Search for the cell housing the specified text and yield its [x, y] center coordinate. 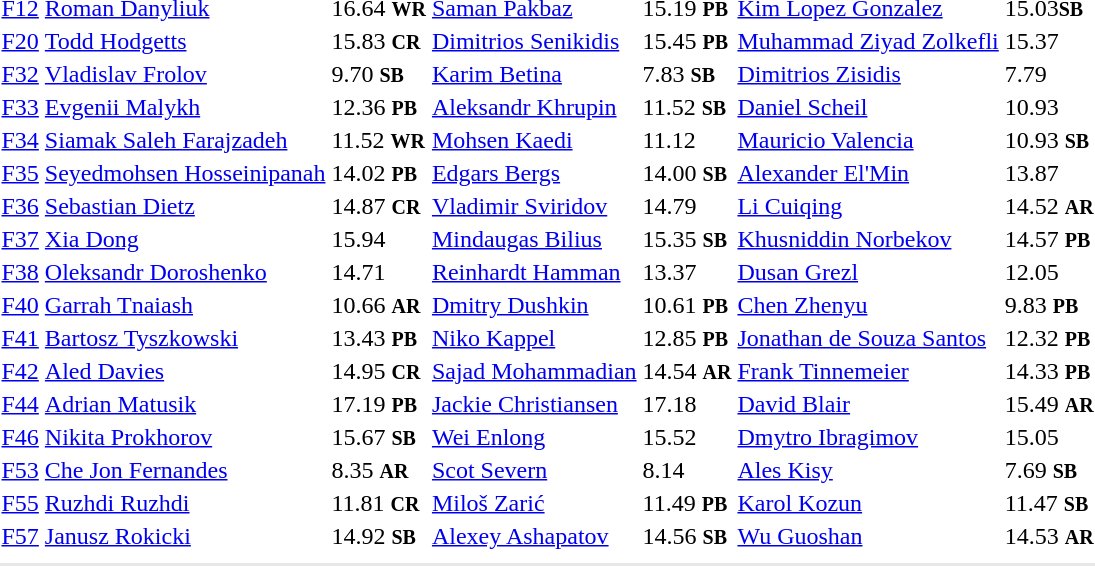
F40 [20, 305]
Wei Enlong [534, 437]
Jackie Christiansen [534, 404]
F38 [20, 272]
13.87 [1049, 173]
F55 [20, 503]
F36 [20, 206]
7.69 SB [1049, 470]
15.37 [1049, 41]
Alexander El'Min [868, 173]
F44 [20, 404]
15.45 PB [687, 41]
Vladislav Frolov [185, 74]
14.56 SB [687, 536]
11.49 PB [687, 503]
14.54 AR [687, 371]
Aled Davies [185, 371]
Reinhardt Hamman [534, 272]
14.92 SB [378, 536]
F34 [20, 140]
Dusan Grezl [868, 272]
F57 [20, 536]
Vladimir Sviridov [534, 206]
15.49 AR [1049, 404]
Dimitrios Zisidis [868, 74]
Dmytro Ibragimov [868, 437]
10.93 SB [1049, 140]
14.71 [378, 272]
14.57 PB [1049, 239]
Ruzhdi Ruzhdi [185, 503]
Li Cuiqing [868, 206]
14.00 SB [687, 173]
Alexey Ashapatov [534, 536]
Wu Guoshan [868, 536]
15.67 SB [378, 437]
7.83 SB [687, 74]
F53 [20, 470]
13.37 [687, 272]
Frank Tinnemeier [868, 371]
Jonathan de Souza Santos [868, 338]
Scot Severn [534, 470]
13.43 PB [378, 338]
F46 [20, 437]
Khusniddin Norbekov [868, 239]
14.53 AR [1049, 536]
Seyedmohsen Hosseinipanah [185, 173]
Todd Hodgetts [185, 41]
10.61 PB [687, 305]
14.79 [687, 206]
15.83 CR [378, 41]
17.18 [687, 404]
Oleksandr Doroshenko [185, 272]
Mauricio Valencia [868, 140]
F32 [20, 74]
Xia Dong [185, 239]
12.32 PB [1049, 338]
Mindaugas Bilius [534, 239]
Dmitry Dushkin [534, 305]
Bartosz Tyszkowski [185, 338]
Sebastian Dietz [185, 206]
Miloš Zarić [534, 503]
8.14 [687, 470]
Niko Kappel [534, 338]
14.87 CR [378, 206]
Mohsen Kaedi [534, 140]
Siamak Saleh Farajzadeh [185, 140]
11.81 CR [378, 503]
Daniel Scheil [868, 107]
Adrian Matusik [185, 404]
12.05 [1049, 272]
F42 [20, 371]
11.47 SB [1049, 503]
Aleksandr Khrupin [534, 107]
14.02 PB [378, 173]
12.85 PB [687, 338]
14.52 AR [1049, 206]
15.05 [1049, 437]
11.52 WR [378, 140]
Garrah Tnaiash [185, 305]
9.70 SB [378, 74]
David Blair [868, 404]
Chen Zhenyu [868, 305]
Muhammad Ziyad Zolkefli [868, 41]
Che Jon Fernandes [185, 470]
F33 [20, 107]
Ales Kisy [868, 470]
15.94 [378, 239]
Janusz Rokicki [185, 536]
8.35 AR [378, 470]
9.83 PB [1049, 305]
Sajad Mohammadian [534, 371]
12.36 PB [378, 107]
14.95 CR [378, 371]
7.79 [1049, 74]
Nikita Prokhorov [185, 437]
Evgenii Malykh [185, 107]
17.19 PB [378, 404]
Karim Betina [534, 74]
F35 [20, 173]
15.52 [687, 437]
14.33 PB [1049, 371]
F20 [20, 41]
Edgars Bergs [534, 173]
10.93 [1049, 107]
10.66 AR [378, 305]
Dimitrios Senikidis [534, 41]
F41 [20, 338]
11.12 [687, 140]
F37 [20, 239]
Karol Kozun [868, 503]
11.52 SB [687, 107]
15.35 SB [687, 239]
